Find where the given text appears and provide that cell's center as (X, Y) coordinate. 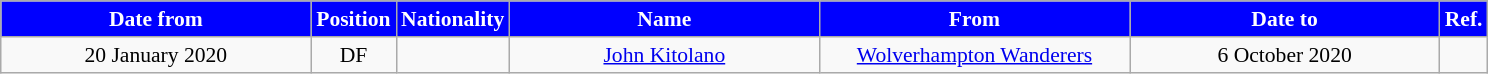
20 January 2020 (156, 55)
DF (354, 55)
Ref. (1464, 19)
6 October 2020 (1285, 55)
Position (354, 19)
John Kitolano (664, 55)
Wolverhampton Wanderers (974, 55)
Nationality (452, 19)
Date from (156, 19)
Name (664, 19)
Date to (1285, 19)
From (974, 19)
